Identify which cell holds the provided text, then report its (X, Y) central coordinate. 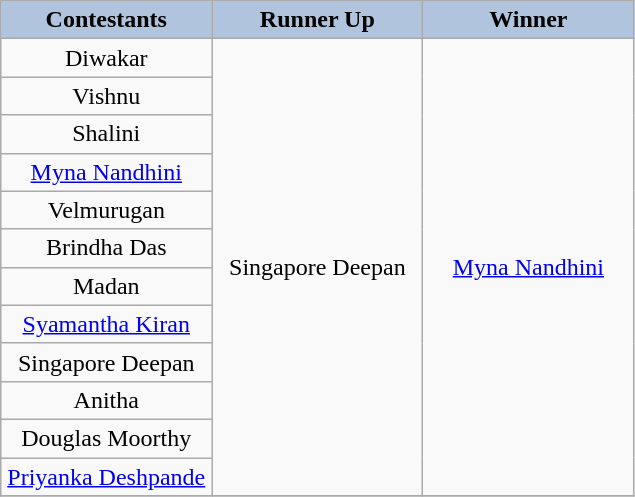
Shalini (106, 134)
Vishnu (106, 96)
Douglas Moorthy (106, 438)
Syamantha Kiran (106, 324)
Brindha Das (106, 248)
Contestants (106, 20)
Diwakar (106, 58)
Anitha (106, 400)
Madan (106, 286)
Winner (528, 20)
Runner Up (318, 20)
Velmurugan (106, 210)
Priyanka Deshpande (106, 477)
